Search for the cell housing the specified text and yield its (x, y) center coordinate. 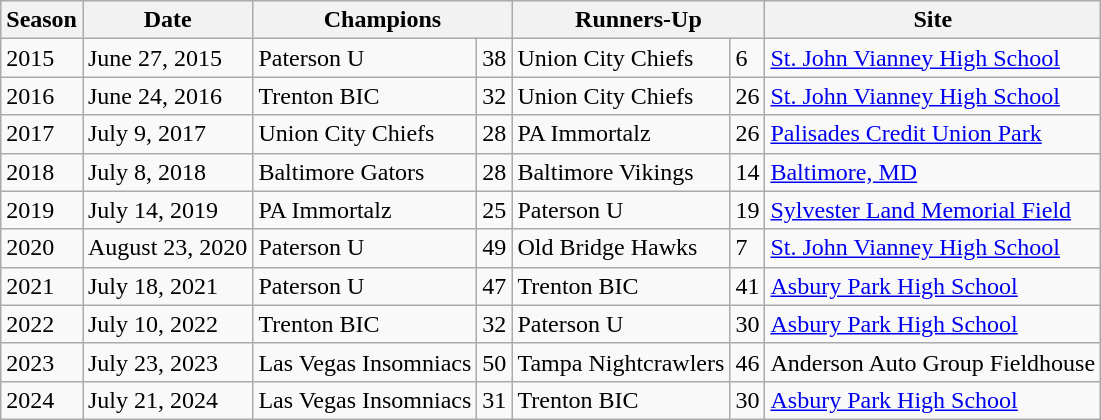
July 18, 2021 (167, 286)
Anderson Auto Group Fieldhouse (933, 362)
Baltimore, MD (933, 172)
50 (494, 362)
19 (748, 210)
July 23, 2023 (167, 362)
46 (748, 362)
July 14, 2019 (167, 210)
2016 (42, 96)
31 (494, 400)
Baltimore Gators (365, 172)
Sylvester Land Memorial Field (933, 210)
14 (748, 172)
July 10, 2022 (167, 324)
Baltimore Vikings (621, 172)
2021 (42, 286)
July 21, 2024 (167, 400)
6 (748, 58)
Site (933, 20)
Date (167, 20)
2022 (42, 324)
25 (494, 210)
July 9, 2017 (167, 134)
2024 (42, 400)
2023 (42, 362)
August 23, 2020 (167, 248)
38 (494, 58)
49 (494, 248)
Runners-Up (638, 20)
Season (42, 20)
41 (748, 286)
2018 (42, 172)
Palisades Credit Union Park (933, 134)
2017 (42, 134)
47 (494, 286)
July 8, 2018 (167, 172)
2020 (42, 248)
2015 (42, 58)
2019 (42, 210)
Old Bridge Hawks (621, 248)
Champions (382, 20)
June 27, 2015 (167, 58)
Tampa Nightcrawlers (621, 362)
7 (748, 248)
June 24, 2016 (167, 96)
